Capture the cell that displays the provided text and extract its [x, y] central coordinate. 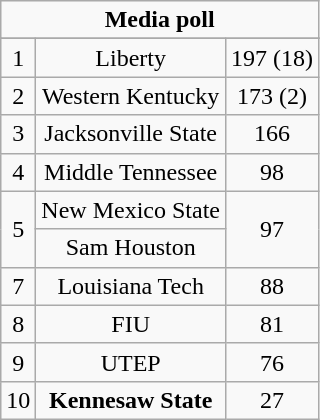
81 [272, 324]
166 [272, 134]
97 [272, 229]
4 [18, 172]
2 [18, 96]
Jacksonville State [131, 134]
173 (2) [272, 96]
3 [18, 134]
1 [18, 58]
10 [18, 400]
197 (18) [272, 58]
76 [272, 362]
Middle Tennessee [131, 172]
Kennesaw State [131, 400]
8 [18, 324]
9 [18, 362]
Media poll [160, 20]
UTEP [131, 362]
7 [18, 286]
Liberty [131, 58]
FIU [131, 324]
27 [272, 400]
Western Kentucky [131, 96]
88 [272, 286]
5 [18, 229]
New Mexico State [131, 210]
Sam Houston [131, 248]
Louisiana Tech [131, 286]
98 [272, 172]
